Determine the (x, y) coordinate at the center of the cell enclosing the given text.  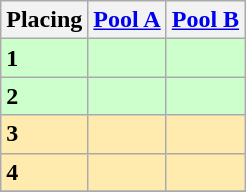
Placing (44, 20)
2 (44, 96)
3 (44, 134)
Pool B (205, 20)
Pool A (127, 20)
4 (44, 172)
1 (44, 58)
